Detect which cell encompasses the target text, then output its (X, Y) center coordinate. 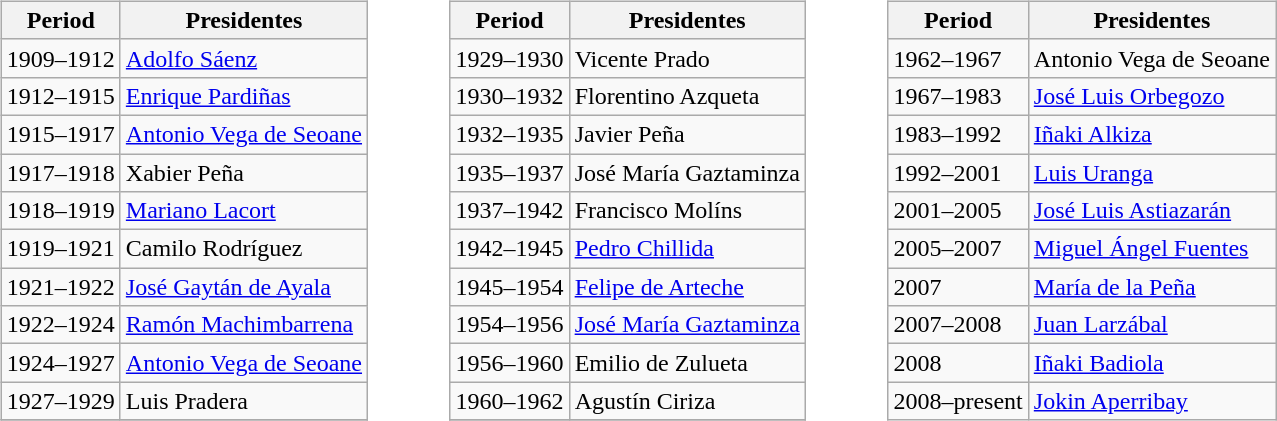
Vicente Prado (687, 58)
1956–1960 (510, 363)
1960–1962 (510, 401)
2007 (958, 287)
2008 (958, 363)
1930–1932 (510, 96)
Emilio de Zulueta (687, 363)
1929–1930 (510, 58)
1912–1915 (60, 96)
Agustín Ciriza (687, 401)
1918–1919 (60, 211)
Miguel Ángel Fuentes (1152, 249)
José Gaytán de Ayala (244, 287)
1992–2001 (958, 173)
1927–1929 (60, 401)
Iñaki Alkiza (1152, 134)
1967–1983 (958, 96)
Francisco Molíns (687, 211)
1919–1921 (60, 249)
Mariano Lacort (244, 211)
1954–1956 (510, 325)
1962–1967 (958, 58)
Iñaki Badiola (1152, 363)
José Luis Astiazarán (1152, 211)
1932–1935 (510, 134)
1922–1924 (60, 325)
1921–1922 (60, 287)
Xabier Peña (244, 173)
1909–1912 (60, 58)
María de la Peña (1152, 287)
1935–1937 (510, 173)
Juan Larzábal (1152, 325)
Luis Pradera (244, 401)
Luis Uranga (1152, 173)
Jokin Aperribay (1152, 401)
1937–1942 (510, 211)
1917–1918 (60, 173)
1915–1917 (60, 134)
Ramón Machimbarrena (244, 325)
Javier Peña (687, 134)
Camilo Rodríguez (244, 249)
2007–2008 (958, 325)
2008–present (958, 401)
José Luis Orbegozo (1152, 96)
Enrique Pardiñas (244, 96)
1983–1992 (958, 134)
1945–1954 (510, 287)
Florentino Azqueta (687, 96)
2005–2007 (958, 249)
1942–1945 (510, 249)
Felipe de Arteche (687, 287)
Pedro Chillida (687, 249)
Adolfo Sáenz (244, 58)
1924–1927 (60, 363)
2001–2005 (958, 211)
